Pinpoint the cell where the given text exists, returning its [X, Y] midpoint coordinate. 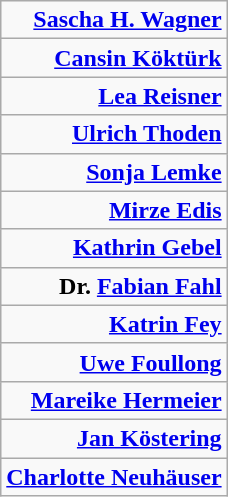
Kathrin Gebel [114, 248]
Charlotte Neuhäuser [114, 477]
Jan Köstering [114, 438]
Ulrich Thoden [114, 134]
Dr. Fabian Fahl [114, 286]
Uwe Foullong [114, 362]
Mareike Hermeier [114, 400]
Sascha H. Wagner [114, 20]
Mirze Edis [114, 210]
Cansin Köktürk [114, 58]
Katrin Fey [114, 324]
Sonja Lemke [114, 172]
Lea Reisner [114, 96]
